Return [X, Y] of the center of cell containing provided text 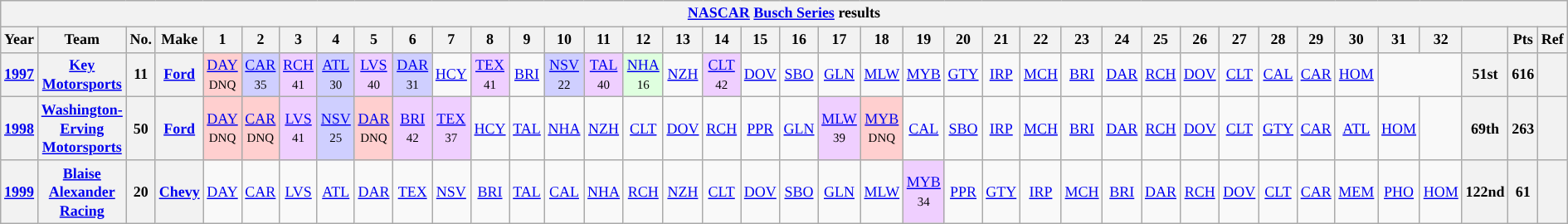
17 [840, 40]
Blaise Alexander Racing [81, 192]
9 [527, 40]
15 [760, 40]
26 [1200, 40]
6 [413, 40]
122nd [1485, 192]
MEM [1356, 192]
616 [1523, 75]
NASCAR Busch Series results [784, 13]
13 [683, 40]
14 [722, 40]
32 [1440, 40]
50 [141, 129]
25 [1161, 40]
LVS [299, 192]
CLT42 [722, 75]
27 [1239, 40]
1997 [20, 75]
NSV25 [335, 129]
MYB [924, 75]
DAR31 [413, 75]
61 [1523, 192]
NSV22 [564, 75]
Chevy [179, 192]
2 [261, 40]
MYB34 [924, 192]
21 [1001, 40]
8 [489, 40]
16 [799, 40]
DARDNQ [373, 129]
263 [1523, 129]
5 [373, 40]
MLW39 [840, 129]
12 [643, 40]
ATL30 [335, 75]
NSV [451, 192]
No. [141, 40]
Team [81, 40]
18 [881, 40]
1999 [20, 192]
51st [1485, 75]
DAY [222, 192]
Pts [1523, 40]
PHO [1399, 192]
30 [1356, 40]
28 [1278, 40]
24 [1122, 40]
TEX [413, 192]
4 [335, 40]
TAL40 [604, 75]
MYBDNQ [881, 129]
23 [1082, 40]
1998 [20, 129]
29 [1316, 40]
Ref [1552, 40]
19 [924, 40]
Year [20, 40]
LVS41 [299, 129]
TEX41 [489, 75]
LVS40 [373, 75]
7 [451, 40]
Make [179, 40]
10 [564, 40]
TEX37 [451, 129]
3 [299, 40]
1 [222, 40]
NHA16 [643, 75]
CARDNQ [261, 129]
CAR35 [261, 75]
31 [1399, 40]
69th [1485, 129]
BRI42 [413, 129]
22 [1041, 40]
Washington-Erving Motorsports [81, 129]
Key Motorsports [81, 75]
RCH41 [299, 75]
